Scan for the cell matching the given text and deliver its (x, y) coordinate at center. 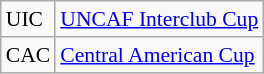
Central American Cup (159, 55)
CAC (28, 55)
UNCAF Interclub Cup (159, 19)
UIC (28, 19)
